From the cell containing the given text, extract its center point as [X, Y] coordinate. 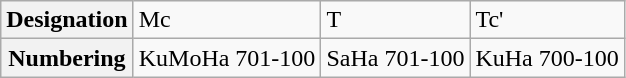
Tc' [547, 20]
KuMoHa 701-100 [227, 58]
KuHa 700-100 [547, 58]
Designation [67, 20]
Mc [227, 20]
T [396, 20]
SaHa 701-100 [396, 58]
Numbering [67, 58]
